Output the [x, y] coordinate of the center of the cell containing the given text.  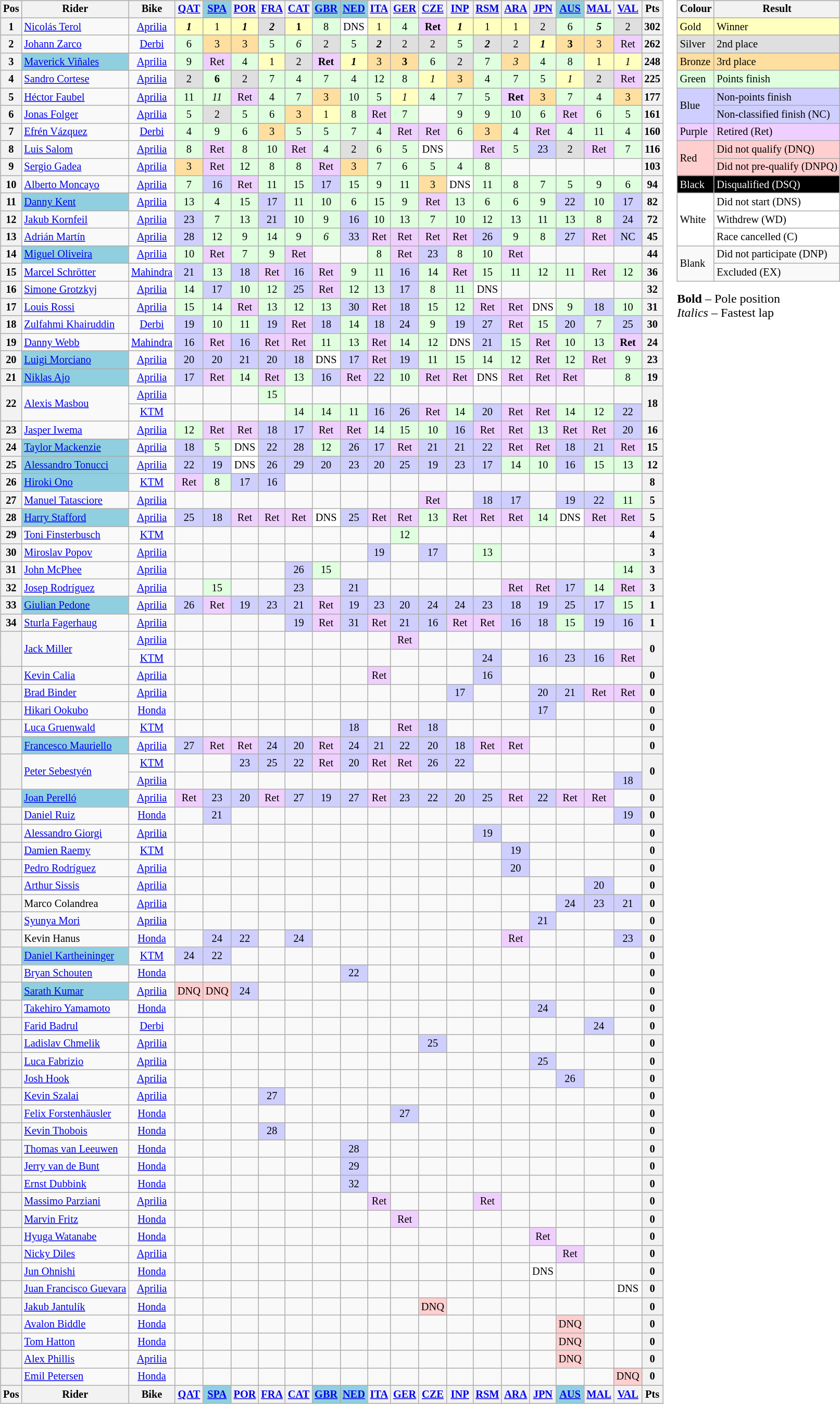
Louis Rossi [75, 307]
Nicky Diles [75, 1254]
Did not qualify (DNQ) [777, 150]
Thomas van Leeuwen [75, 1149]
94 [653, 184]
Bronze [696, 62]
103 [653, 167]
Miroslav Popov [75, 553]
Jakub Jantulík [75, 1307]
Non-points finish [777, 97]
Kevin Hanus [75, 938]
Adrián Martín [75, 237]
Hyuga Watanabe [75, 1237]
Pedro Rodríguez [75, 868]
Takehiro Yamamoto [75, 1009]
Result [777, 9]
Simone Grotzkyj [75, 290]
177 [653, 97]
Did not participate (DNP) [777, 255]
Sandro Cortese [75, 79]
44 [653, 255]
Points finish [777, 79]
Niklas Ajo [75, 377]
White [696, 220]
Daniel Ruiz [75, 816]
Non-classified finish (NC) [777, 115]
Gold [696, 27]
Purple [696, 132]
Maverick Viñales [75, 62]
Alexis Masbou [75, 403]
34 [11, 623]
Blank [696, 264]
Luigi Morciano [75, 360]
Jerry van de Bunt [75, 1166]
161 [653, 115]
36 [653, 272]
Kevin Calia [75, 676]
Zulfahmi Khairuddin [75, 325]
262 [653, 44]
Ernst Dubbink [75, 1184]
Luca Fabrizio [75, 1061]
116 [653, 150]
Danny Webb [75, 342]
Silver [696, 44]
Hiroki Ono [75, 482]
Farid Badrul [75, 1026]
Marco Colandrea [75, 903]
Francesco Mauriello [75, 746]
Bryan Schouten [75, 974]
Josep Rodríguez [75, 588]
Sarath Kumar [75, 991]
Luca Gruenwald [75, 728]
Manuel Tatasciore [75, 500]
302 [653, 27]
Ladislav Chmelik [75, 1043]
NC [628, 237]
Race cancelled (C) [777, 237]
Green [696, 79]
Alberto Moncayo [75, 184]
Kevin Thobois [75, 1132]
Did not start (DNS) [777, 202]
Emil Petersen [75, 1377]
2nd place [777, 44]
Marcel Schrötter [75, 272]
Colour [696, 9]
Arthur Sissis [75, 886]
Jasper Iwema [75, 430]
225 [653, 79]
Luis Salom [75, 150]
248 [653, 62]
Miguel Oliveira [75, 255]
Peter Sebestyén [75, 772]
Harry Stafford [75, 518]
Tom Hatton [75, 1342]
Withdrew (WD) [777, 220]
Joan Perelló [75, 798]
Taylor Mackenzie [75, 448]
Blue [696, 105]
Excluded (EX) [777, 272]
Juan Francisco Guevara [75, 1289]
Jakub Kornfeil [75, 220]
John McPhee [75, 570]
Jack Miller [75, 649]
Kevin Szalai [75, 1096]
Retired (Ret) [777, 132]
Sergio Gadea [75, 167]
Jun Ohnishi [75, 1272]
3rd place [777, 62]
Johann Zarco [75, 44]
Efrén Vázquez [75, 132]
Toni Finsterbusch [75, 535]
Red [696, 158]
Jonas Folger [75, 115]
Felix Forstenhäusler [75, 1114]
Hikari Ookubo [75, 711]
Alessandro Giorgi [75, 833]
Marvin Fritz [75, 1219]
Daniel Kartheininger [75, 956]
160 [653, 132]
Black [696, 184]
Danny Kent [75, 202]
Alessandro Tonucci [75, 465]
Winner [777, 27]
Disqualified (DSQ) [777, 184]
Josh Hook [75, 1079]
Nicolás Terol [75, 27]
Did not pre-qualify (DNPQ) [777, 167]
Sturla Fagerhaug [75, 623]
Syunya Mori [75, 921]
Giulian Pedone [75, 605]
Brad Binder [75, 693]
72 [653, 220]
Alex Phillis [75, 1359]
45 [653, 237]
Massimo Parziani [75, 1201]
Damien Raemy [75, 851]
82 [653, 202]
Héctor Faubel [75, 97]
Avalon Biddle [75, 1324]
